Search for the cell housing the specified text and yield its (X, Y) center coordinate. 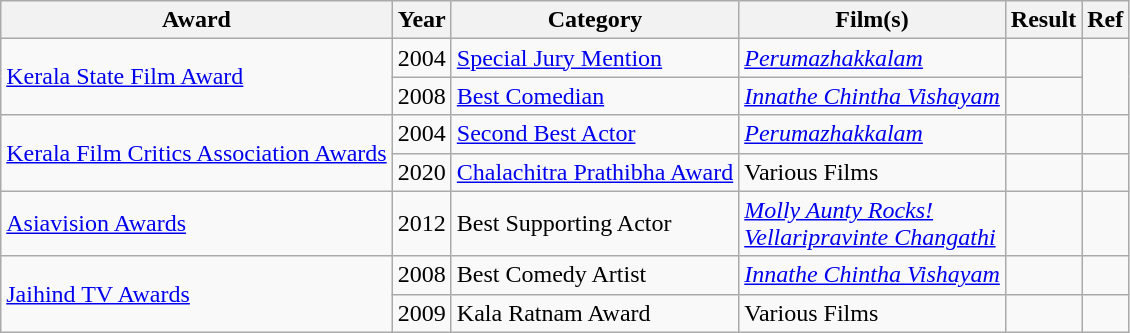
Category (594, 20)
2009 (422, 313)
Best Supporting Actor (594, 224)
Best Comedy Artist (594, 275)
Jaihind TV Awards (196, 294)
Kerala State Film Award (196, 77)
Asiavision Awards (196, 224)
Special Jury Mention (594, 58)
Film(s) (872, 20)
Ref (1106, 20)
Award (196, 20)
2012 (422, 224)
Result (1043, 20)
Kala Ratnam Award (594, 313)
Second Best Actor (594, 134)
Best Comedian (594, 96)
Molly Aunty Rocks! Vellaripravinte Changathi (872, 224)
Kerala Film Critics Association Awards (196, 153)
Year (422, 20)
2020 (422, 172)
Chalachitra Prathibha Award (594, 172)
